Locate the cell with the specified text and output its [X, Y] center coordinate. 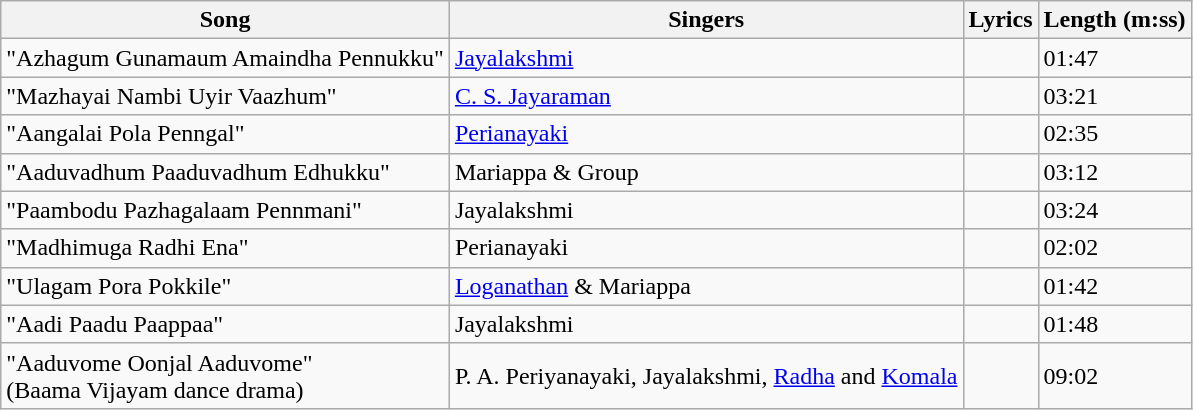
01:42 [1114, 286]
C. S. Jayaraman [706, 96]
"Ulagam Pora Pokkile" [226, 286]
Length (m:ss) [1114, 20]
Loganathan & Mariappa [706, 286]
"Paambodu Pazhagalaam Pennmani" [226, 210]
"Mazhayai Nambi Uyir Vaazhum" [226, 96]
01:48 [1114, 324]
09:02 [1114, 376]
Song [226, 20]
"Aangalai Pola Penngal" [226, 134]
02:35 [1114, 134]
"Aadi Paadu Paappaa" [226, 324]
Lyrics [1000, 20]
"Aaduvome Oonjal Aaduvome"(Baama Vijayam dance drama) [226, 376]
01:47 [1114, 58]
Mariappa & Group [706, 172]
03:24 [1114, 210]
Singers [706, 20]
P. A. Periyanayaki, Jayalakshmi, Radha and Komala [706, 376]
03:12 [1114, 172]
"Madhimuga Radhi Ena" [226, 248]
03:21 [1114, 96]
"Aaduvadhum Paaduvadhum Edhukku" [226, 172]
"Azhagum Gunamaum Amaindha Pennukku" [226, 58]
02:02 [1114, 248]
